Identify which cell holds the provided text, then report its (x, y) central coordinate. 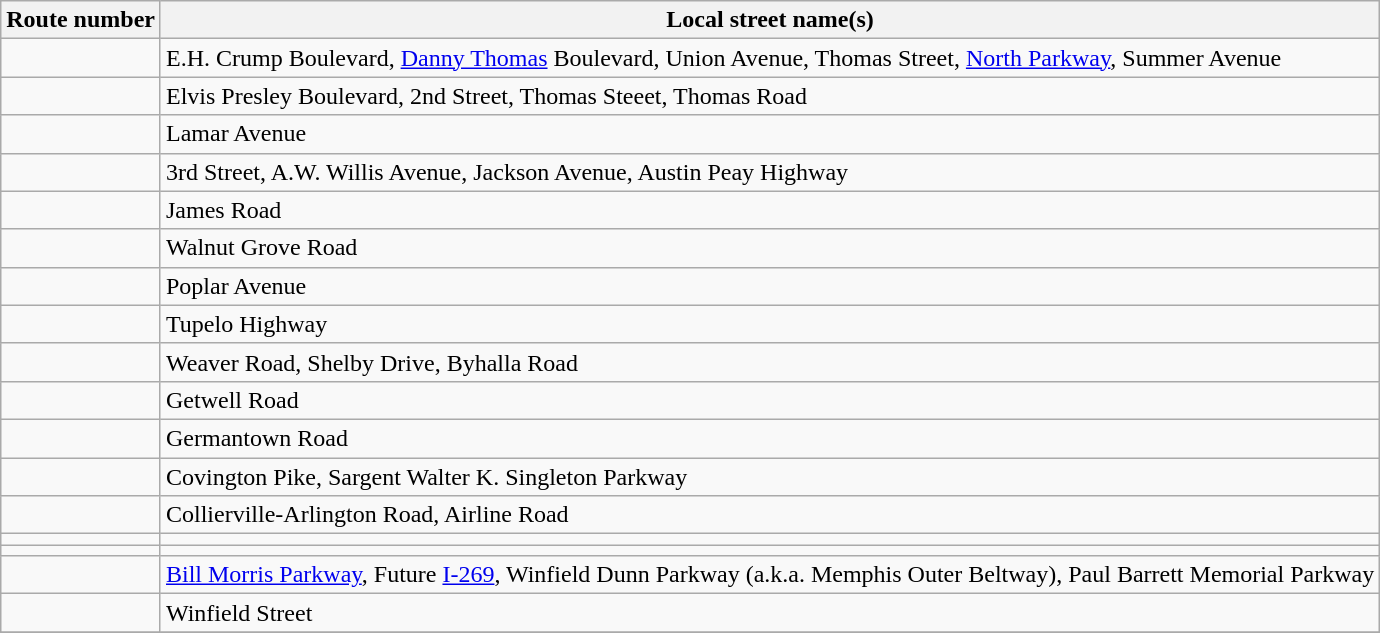
Weaver Road, Shelby Drive, Byhalla Road (770, 362)
Winfield Street (770, 613)
Route number (81, 20)
Germantown Road (770, 438)
Tupelo Highway (770, 324)
Covington Pike, Sargent Walter K. Singleton Parkway (770, 477)
Bill Morris Parkway, Future I-269, Winfield Dunn Parkway (a.k.a. Memphis Outer Beltway), Paul Barrett Memorial Parkway (770, 575)
Poplar Avenue (770, 286)
Collierville-Arlington Road, Airline Road (770, 515)
E.H. Crump Boulevard, Danny Thomas Boulevard, Union Avenue, Thomas Street, North Parkway, Summer Avenue (770, 58)
James Road (770, 210)
Lamar Avenue (770, 134)
3rd Street, A.W. Willis Avenue, Jackson Avenue, Austin Peay Highway (770, 172)
Local street name(s) (770, 20)
Getwell Road (770, 400)
Walnut Grove Road (770, 248)
Elvis Presley Boulevard, 2nd Street, Thomas Steeet, Thomas Road (770, 96)
